Provide the (X, Y) coordinate of the cell's center where the given text is located.  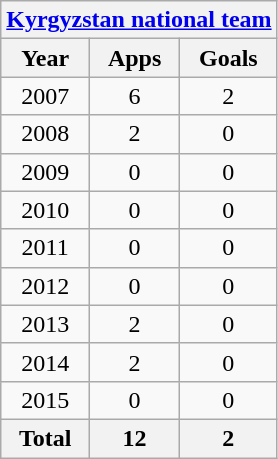
2015 (46, 400)
12 (135, 438)
2008 (46, 134)
2011 (46, 248)
Kyrgyzstan national team (139, 20)
Total (46, 438)
2007 (46, 96)
Year (46, 58)
6 (135, 96)
2014 (46, 362)
2013 (46, 324)
2010 (46, 210)
2012 (46, 286)
Apps (135, 58)
Goals (229, 58)
2009 (46, 172)
